Provide the [X, Y] coordinate of the cell's center where the given text is located.  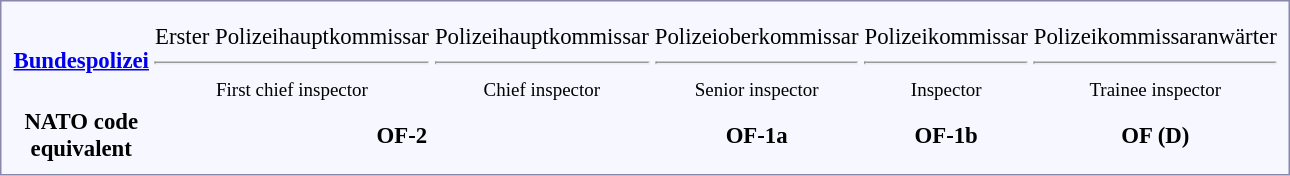
Bundespolizei [81, 60]
NATO code equivalent [81, 136]
Polizeikommissaranwärter Trainee inspector [1155, 62]
OF (D) [1155, 136]
Polizeioberkommissar Senior inspector [756, 62]
OF-1a [756, 136]
Polizeikommissar Inspector [946, 62]
OF-1b [946, 136]
Erster PolizeihauptkommissarFirst chief inspector [292, 62]
OF-2 [402, 136]
Polizeihauptkommissar Chief inspector [542, 62]
